Scan for the cell matching the given text and deliver its [X, Y] coordinate at center. 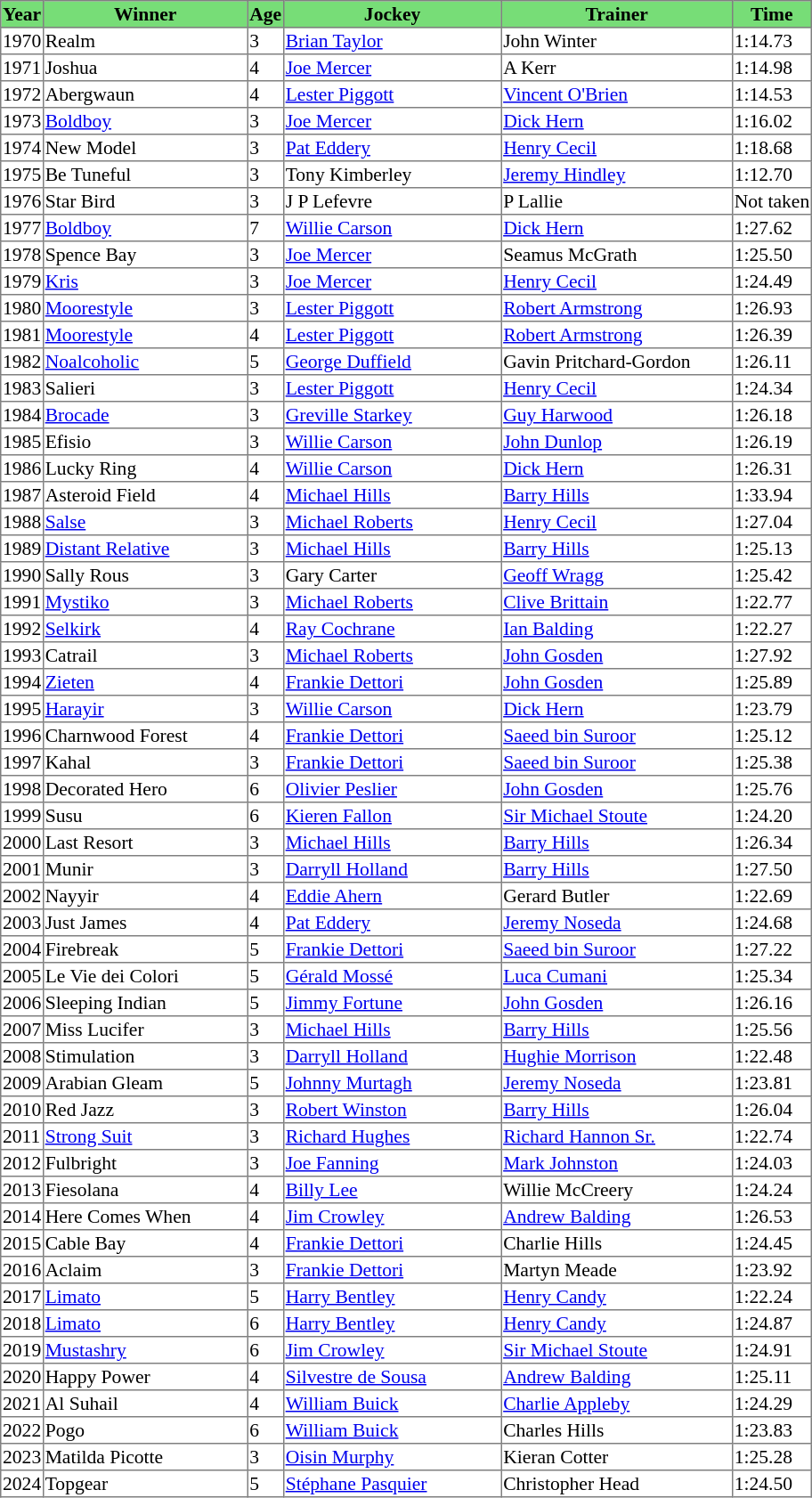
Lucky Ring [145, 468]
John Dunlop [617, 442]
Ian Balding [617, 629]
Age [265, 14]
1:33.94 [771, 495]
Silvestre de Sousa [392, 1377]
2013 [22, 1190]
1:25.42 [771, 575]
2010 [22, 1110]
1978 [22, 255]
1:22.77 [771, 602]
Olivier Peslier [392, 789]
1:16.02 [771, 121]
1972 [22, 94]
Last Resort [145, 843]
Stéphane Pasquier [392, 1484]
2023 [22, 1457]
1996 [22, 736]
Year [22, 14]
2001 [22, 869]
1:23.81 [771, 1083]
1:14.98 [771, 68]
George Duffield [392, 362]
1995 [22, 709]
Johnny Murtagh [392, 1083]
Eddie Ahern [392, 896]
1994 [22, 682]
Arabian Gleam [145, 1083]
Charlie Hills [617, 1243]
Martyn Meade [617, 1270]
1:27.50 [771, 869]
Tony Kimberley [392, 175]
Charlie Appleby [617, 1404]
1987 [22, 495]
1:25.76 [771, 789]
1980 [22, 308]
Asteroid Field [145, 495]
1:25.50 [771, 255]
2003 [22, 923]
1973 [22, 121]
Gerard Butler [617, 896]
1:26.53 [771, 1217]
1989 [22, 549]
2002 [22, 896]
1999 [22, 816]
Aclaim [145, 1270]
Noalcoholic [145, 362]
Jeremy Hindley [617, 175]
1:25.38 [771, 762]
1:26.16 [771, 1003]
1:26.04 [771, 1110]
1992 [22, 629]
Le Vie dei Colori [145, 976]
1979 [22, 281]
Selkirk [145, 629]
1:27.04 [771, 522]
Trainer [617, 14]
Mark Johnston [617, 1163]
1:24.91 [771, 1350]
2020 [22, 1377]
1:27.22 [771, 949]
Sally Rous [145, 575]
Hughie Morrison [617, 1056]
1:24.34 [771, 388]
Brian Taylor [392, 41]
Greville Starkey [392, 415]
1998 [22, 789]
1:24.87 [771, 1323]
Pogo [145, 1430]
Cable Bay [145, 1243]
1982 [22, 362]
1:26.93 [771, 308]
1:26.31 [771, 468]
1990 [22, 575]
1:23.92 [771, 1270]
Vincent O'Brien [617, 94]
Catrail [145, 655]
Jockey [392, 14]
Here Comes When [145, 1217]
1:14.73 [771, 41]
1:25.11 [771, 1377]
1:25.12 [771, 736]
Time [771, 14]
2006 [22, 1003]
1984 [22, 415]
2024 [22, 1484]
Kahal [145, 762]
Munir [145, 869]
2008 [22, 1056]
1974 [22, 148]
Christopher Head [617, 1484]
2017 [22, 1297]
J P Lefevre [392, 201]
1:25.89 [771, 682]
Clive Brittain [617, 602]
2000 [22, 843]
Happy Power [145, 1377]
1:25.56 [771, 1030]
2015 [22, 1243]
1:27.92 [771, 655]
Kris [145, 281]
Harayir [145, 709]
1977 [22, 228]
Zieten [145, 682]
1:22.74 [771, 1136]
Kieran Cotter [617, 1457]
1:24.29 [771, 1404]
1993 [22, 655]
1:25.34 [771, 976]
Mystiko [145, 602]
1:22.27 [771, 629]
Billy Lee [392, 1190]
Abergwaun [145, 94]
2018 [22, 1323]
1981 [22, 335]
Not taken [771, 201]
1:27.62 [771, 228]
Al Suhail [145, 1404]
1:25.28 [771, 1457]
1:18.68 [771, 148]
1:26.19 [771, 442]
1:24.24 [771, 1190]
2007 [22, 1030]
1:25.13 [771, 549]
Gérald Mossé [392, 976]
Sleeping Indian [145, 1003]
John Winter [617, 41]
Richard Hannon Sr. [617, 1136]
1:24.68 [771, 923]
Strong Suit [145, 1136]
1:26.34 [771, 843]
2021 [22, 1404]
2011 [22, 1136]
Nayyir [145, 896]
7 [265, 228]
Gavin Pritchard-Gordon [617, 362]
Star Bird [145, 201]
1:22.69 [771, 896]
1970 [22, 41]
1:24.45 [771, 1243]
Charles Hills [617, 1430]
1:24.03 [771, 1163]
1971 [22, 68]
1988 [22, 522]
Miss Lucifer [145, 1030]
Luca Cumani [617, 976]
Geoff Wragg [617, 575]
2005 [22, 976]
Mustashry [145, 1350]
1:23.79 [771, 709]
Robert Winston [392, 1110]
1985 [22, 442]
1991 [22, 602]
2012 [22, 1163]
Red Jazz [145, 1110]
2004 [22, 949]
Jimmy Fortune [392, 1003]
1975 [22, 175]
1:24.49 [771, 281]
1:22.24 [771, 1297]
1:24.50 [771, 1484]
1986 [22, 468]
Salieri [145, 388]
1:24.20 [771, 816]
Spence Bay [145, 255]
2009 [22, 1083]
Guy Harwood [617, 415]
Seamus McGrath [617, 255]
Be Tuneful [145, 175]
Decorated Hero [145, 789]
Willie McCreery [617, 1190]
Realm [145, 41]
Topgear [145, 1484]
Stimulation [145, 1056]
1997 [22, 762]
Charnwood Forest [145, 736]
Brocade [145, 415]
Ray Cochrane [392, 629]
1:12.70 [771, 175]
Joshua [145, 68]
Distant Relative [145, 549]
Just James [145, 923]
1983 [22, 388]
Winner [145, 14]
Firebreak [145, 949]
Gary Carter [392, 575]
2016 [22, 1270]
Oisin Murphy [392, 1457]
Salse [145, 522]
Fulbright [145, 1163]
2022 [22, 1430]
1976 [22, 201]
Richard Hughes [392, 1136]
New Model [145, 148]
1:26.11 [771, 362]
1:26.39 [771, 335]
1:26.18 [771, 415]
Kieren Fallon [392, 816]
1:23.83 [771, 1430]
1:22.48 [771, 1056]
1:14.53 [771, 94]
Matilda Picotte [145, 1457]
A Kerr [617, 68]
2019 [22, 1350]
Susu [145, 816]
Fiesolana [145, 1190]
P Lallie [617, 201]
2014 [22, 1217]
Efisio [145, 442]
Joe Fanning [392, 1163]
